Return (X, Y) of the center of cell containing provided text 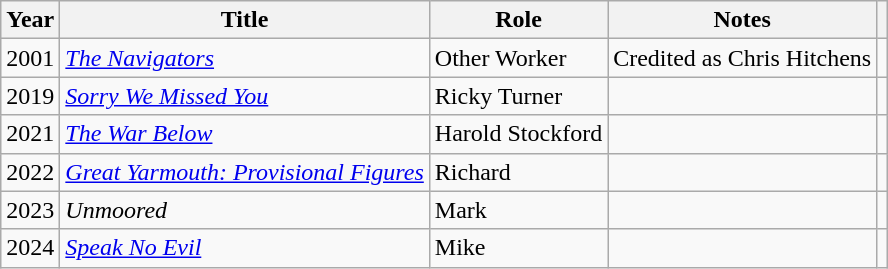
Unmoored (245, 210)
Title (245, 20)
Mike (518, 248)
Credited as Chris Hitchens (742, 58)
2021 (30, 134)
The War Below (245, 134)
Harold Stockford (518, 134)
2024 (30, 248)
Other Worker (518, 58)
Mark (518, 210)
Richard (518, 172)
The Navigators (245, 58)
2019 (30, 96)
Notes (742, 20)
Speak No Evil (245, 248)
Sorry We Missed You (245, 96)
2022 (30, 172)
2001 (30, 58)
Great Yarmouth: Provisional Figures (245, 172)
Year (30, 20)
Ricky Turner (518, 96)
Role (518, 20)
2023 (30, 210)
